Provide the (x, y) coordinate of the cell's center where the given text is located.  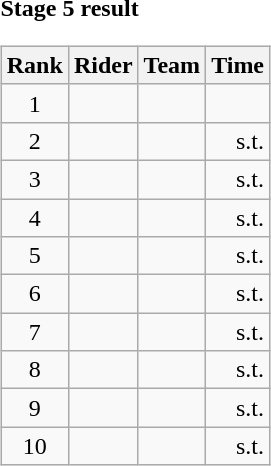
4 (34, 217)
8 (34, 370)
1 (34, 103)
5 (34, 256)
6 (34, 294)
2 (34, 141)
Rider (103, 65)
3 (34, 179)
10 (34, 446)
Rank (34, 65)
9 (34, 408)
Time (238, 65)
Team (172, 65)
7 (34, 332)
